Output the [X, Y] coordinate of the center of the cell containing the given text.  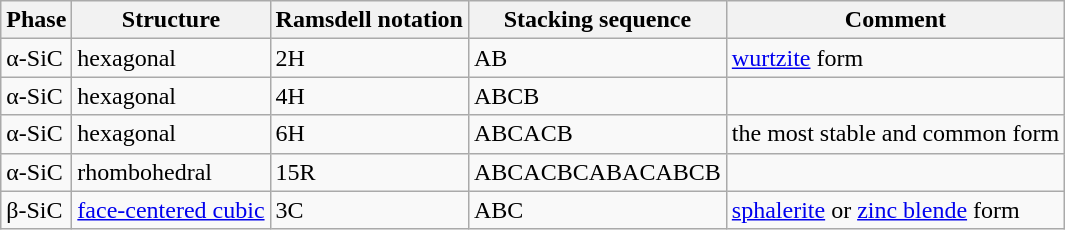
6H [369, 134]
wurtzite form [895, 58]
ABCACB [597, 134]
Phase [36, 20]
3C [369, 210]
Stacking sequence [597, 20]
Comment [895, 20]
Structure [171, 20]
AB [597, 58]
the most stable and common form [895, 134]
15R [369, 172]
2H [369, 58]
ABCB [597, 96]
ABC [597, 210]
Ramsdell notation [369, 20]
face-centered cubic [171, 210]
4H [369, 96]
sphalerite or zinc blende form [895, 210]
β-SiC [36, 210]
rhombohedral [171, 172]
ABCACBCABACABCB [597, 172]
